For the text-containing cell, return its midpoint in (X, Y) coordinate format. 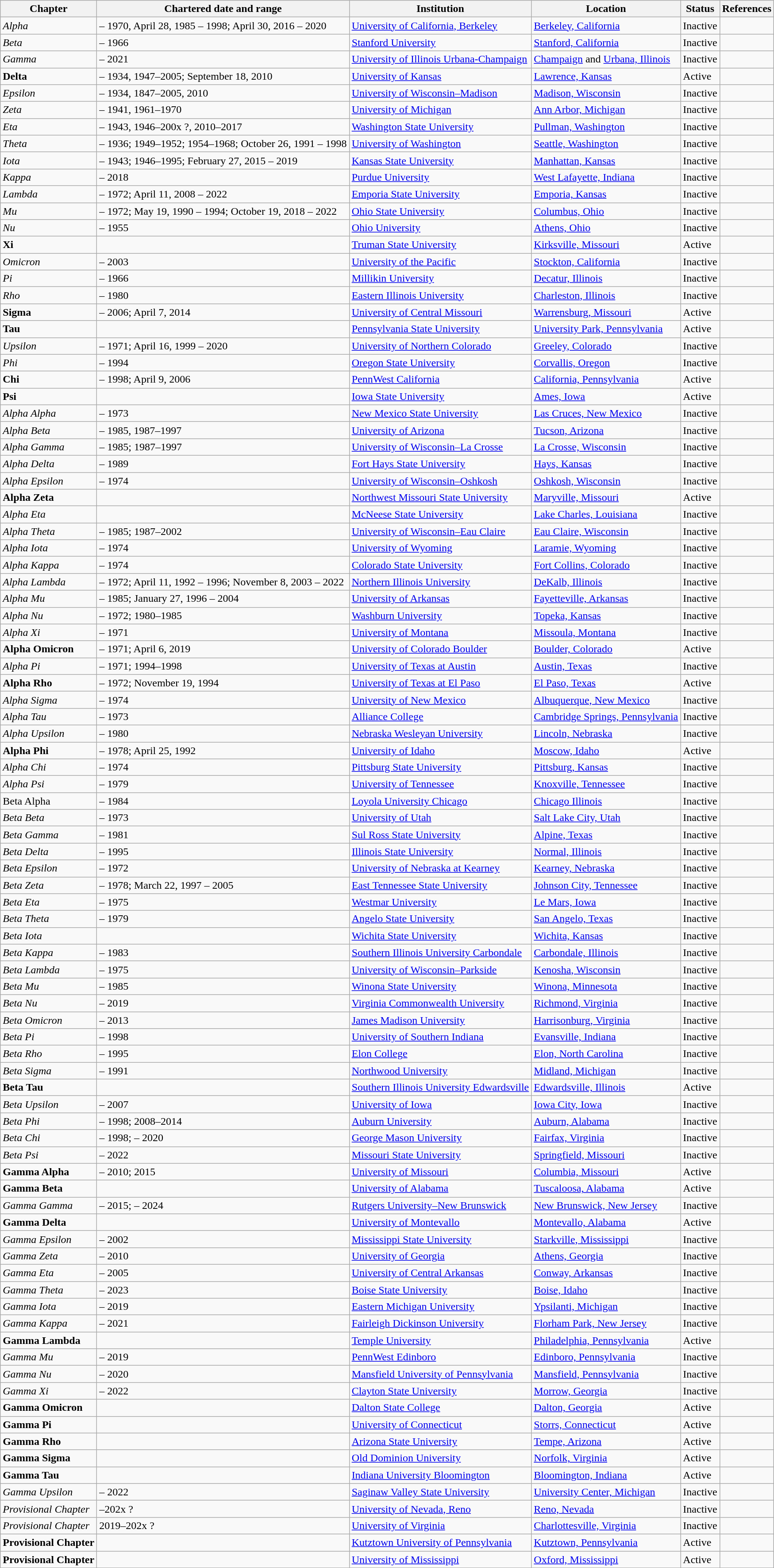
Southern Illinois University Edwardsville (440, 1088)
Alpha Tau (49, 716)
Kutztown University of Pennsylvania (440, 1542)
Tempe, Arizona (606, 1441)
Truman State University (440, 245)
Indiana University Bloomington (440, 1475)
Purdue University (440, 177)
Zeta (49, 110)
Beta Beta (49, 818)
Oregon State University (440, 363)
Topeka, Kansas (606, 616)
– 1998 (223, 1037)
Ohio University (440, 228)
Illinois State University (440, 852)
San Angelo, Texas (606, 919)
Alpha Pi (49, 666)
Mansfield, Pennsylvania (606, 1374)
Storrs, Connecticut (606, 1425)
El Paso, Texas (606, 683)
University of Wisconsin–La Crosse (440, 447)
Alliance College (440, 716)
Beta Rho (49, 1054)
Emporia, Kansas (606, 194)
Chartered date and range (223, 9)
Ames, Iowa (606, 396)
Millikin University (440, 279)
Beta Phi (49, 1121)
Alpha Delta (49, 464)
Normal, Illinois (606, 852)
Beta Lambda (49, 969)
Auburn University (440, 1121)
Alpha Theta (49, 531)
Beta Nu (49, 1003)
La Crosse, Wisconsin (606, 447)
Austin, Texas (606, 666)
Beta Delta (49, 852)
Omicron (49, 262)
Edinboro, Pennsylvania (606, 1357)
Beta (49, 43)
Kearney, Nebraska (606, 868)
University of Colorado Boulder (440, 649)
Montevallo, Alabama (606, 1222)
Missouri State University (440, 1155)
– 1983 (223, 952)
– 1985 (223, 986)
– 2002 (223, 1239)
– 1936; 1949–1952; 1954–1968; October 26, 1991 – 1998 (223, 143)
Beta Epsilon (49, 868)
Stanford, California (606, 43)
Sul Ross State University (440, 835)
Northwood University (440, 1071)
University of Michigan (440, 110)
Gamma Delta (49, 1222)
Alpha Lambda (49, 582)
Beta Alpha (49, 801)
Tau (49, 329)
University Park, Pennsylvania (606, 329)
Beta Sigma (49, 1071)
– 1989 (223, 464)
– 1943; 1946–1995; February 27, 2015 – 2019 (223, 160)
Le Mars, Iowa (606, 902)
Moscow, Idaho (606, 751)
Northwest Missouri State University (440, 498)
Psi (49, 396)
University of Kansas (440, 76)
– 1985; January 27, 1996 – 2004 (223, 599)
– 2003 (223, 262)
Old Dominion University (440, 1458)
Laramie, Wyoming (606, 548)
Columbia, Missouri (606, 1172)
University of Central Arkansas (440, 1273)
– 1934, 1947–2005; September 18, 2010 (223, 76)
Harrisonburg, Virginia (606, 1020)
University of Montana (440, 632)
Wichita State University (440, 936)
– 1985, 1987–1997 (223, 430)
– 2005 (223, 1273)
Charlottesville, Virginia (606, 1525)
University of Utah (440, 818)
– 2020 (223, 1374)
East Tennessee State University (440, 885)
Upsilon (49, 346)
Gamma Kappa (49, 1324)
University of Iowa (440, 1104)
Tucson, Arizona (606, 430)
Alpha Iota (49, 548)
New Mexico State University (440, 413)
Madison, Wisconsin (606, 93)
Gamma Omicron (49, 1408)
Tuscaloosa, Alabama (606, 1189)
Alpha Gamma (49, 447)
PennWest Edinboro (440, 1357)
Pennsylvania State University (440, 329)
Gamma Zeta (49, 1256)
– 1998; 2008–2014 (223, 1121)
Eau Claire, Wisconsin (606, 531)
California, Pennsylvania (606, 379)
Decatur, Illinois (606, 279)
University of Illinois Urbana-Champaign (440, 59)
Location (606, 9)
Alpha (49, 26)
Oshkosh, Wisconsin (606, 480)
University of Virginia (440, 1525)
– 2023 (223, 1290)
Morrow, Georgia (606, 1391)
Beta Theta (49, 919)
University of Idaho (440, 751)
University of Georgia (440, 1256)
Dalton State College (440, 1408)
Gamma Pi (49, 1425)
Boulder, Colorado (606, 649)
Knoxville, Tennessee (606, 784)
Springfield, Missouri (606, 1155)
Beta Kappa (49, 952)
Gamma Alpha (49, 1172)
Gamma Eta (49, 1273)
University of Montevallo (440, 1222)
Rho (49, 295)
Nebraska Wesleyan University (440, 733)
University of the Pacific (440, 262)
Albuquerque, New Mexico (606, 700)
Cambridge Springs, Pennsylvania (606, 716)
– 1972; November 19, 1994 (223, 683)
Alpha Psi (49, 784)
Pittsburg State University (440, 767)
Auburn, Alabama (606, 1121)
Gamma Gamma (49, 1205)
Eastern Illinois University (440, 295)
– 2013 (223, 1020)
Bloomington, Indiana (606, 1475)
Gamma Beta (49, 1189)
University of Nevada, Reno (440, 1509)
Alpha Upsilon (49, 733)
Gamma Upsilon (49, 1492)
Florham Park, New Jersey (606, 1324)
Westmar University (440, 902)
Gamma Nu (49, 1374)
Athens, Ohio (606, 228)
Starkville, Mississippi (606, 1239)
University of Nebraska at Kearney (440, 868)
Elon, North Carolina (606, 1054)
Fairleigh Dickinson University (440, 1324)
Winona State University (440, 986)
Angelo State University (440, 919)
– 1972 (223, 868)
– 2010; 2015 (223, 1172)
Rutgers University–New Brunswick (440, 1205)
Washington State University (440, 127)
West Lafayette, Indiana (606, 177)
Philadelphia, Pennsylvania (606, 1340)
Alpine, Texas (606, 835)
University Center, Michigan (606, 1492)
Temple University (440, 1340)
Delta (49, 76)
Stanford University (440, 43)
Gamma Tau (49, 1475)
Lawrence, Kansas (606, 76)
University of Northern Colorado (440, 346)
Johnson City, Tennessee (606, 885)
Alpha Beta (49, 430)
Iowa City, Iowa (606, 1104)
– 1981 (223, 835)
– 1955 (223, 228)
– 1971; 1994–1998 (223, 666)
Eta (49, 127)
– 1994 (223, 363)
University of Texas at Austin (440, 666)
– 1970, April 28, 1985 – 1998; April 30, 2016 – 2020 (223, 26)
Mu (49, 211)
Gamma Mu (49, 1357)
Arizona State University (440, 1441)
Seattle, Washington (606, 143)
– 1971 (223, 632)
– 2015; – 2024 (223, 1205)
– 2006; April 7, 2014 (223, 312)
Richmond, Virginia (606, 1003)
Gamma Xi (49, 1391)
Colorado State University (440, 565)
– 1971; April 16, 1999 – 2020 (223, 346)
Beta Zeta (49, 885)
Chi (49, 379)
University of Texas at El Paso (440, 683)
Alpha Rho (49, 683)
Beta Iota (49, 936)
Kirksville, Missouri (606, 245)
Gamma Rho (49, 1441)
Pullman, Washington (606, 127)
Reno, Nevada (606, 1509)
Stockton, California (606, 262)
Mansfield University of Pennsylvania (440, 1374)
Edwardsville, Illinois (606, 1088)
Epsilon (49, 93)
Loyola University Chicago (440, 801)
Emporia State University (440, 194)
Virginia Commonwealth University (440, 1003)
– 1985; 1987–1997 (223, 447)
Mississippi State University (440, 1239)
Status (700, 9)
University of Wyoming (440, 548)
Lambda (49, 194)
Sigma (49, 312)
Fairfax, Virginia (606, 1138)
Southern Illinois University Carbondale (440, 952)
Gamma Sigma (49, 1458)
Norfolk, Virginia (606, 1458)
Elon College (440, 1054)
University of Alabama (440, 1189)
Beta Chi (49, 1138)
University of Tennessee (440, 784)
Beta Tau (49, 1088)
Ypsilanti, Michigan (606, 1307)
Xi (49, 245)
– 1991 (223, 1071)
– 1972; April 11, 2008 – 2022 (223, 194)
Theta (49, 143)
Saginaw Valley State University (440, 1492)
– 1985; 1987–2002 (223, 531)
– 1972; May 19, 1990 – 1994; October 19, 2018 – 2022 (223, 211)
Northern Illinois University (440, 582)
Hays, Kansas (606, 464)
Beta Pi (49, 1037)
Chapter (49, 9)
Alpha Omicron (49, 649)
New Brunswick, New Jersey (606, 1205)
McNeese State University (440, 515)
References (747, 9)
Warrensburg, Missouri (606, 312)
University of Southern Indiana (440, 1037)
Kansas State University (440, 160)
Champaign and Urbana, Illinois (606, 59)
Alpha Sigma (49, 700)
– 2007 (223, 1104)
Clayton State University (440, 1391)
George Mason University (440, 1138)
Alpha Eta (49, 515)
– 2018 (223, 177)
Nu (49, 228)
University of Connecticut (440, 1425)
– 1984 (223, 801)
Oxford, Mississippi (606, 1559)
Athens, Georgia (606, 1256)
Beta Upsilon (49, 1104)
Gamma (49, 59)
Beta Eta (49, 902)
University of Wisconsin–Oshkosh (440, 480)
Iota (49, 160)
Phi (49, 363)
University of New Mexico (440, 700)
– 2010 (223, 1256)
Boise State University (440, 1290)
University of Wisconsin–Parkside (440, 969)
Pi (49, 279)
Alpha Nu (49, 616)
Fayetteville, Arkansas (606, 599)
Iowa State University (440, 396)
Fort Hays State University (440, 464)
Salt Lake City, Utah (606, 818)
Beta Omicron (49, 1020)
Corvallis, Oregon (606, 363)
Alpha Kappa (49, 565)
Pittsburg, Kansas (606, 767)
University of Arizona (440, 430)
Alpha Alpha (49, 413)
– 1934, 1847–2005, 2010 (223, 93)
Midland, Michigan (606, 1071)
2019–202x ? (223, 1525)
Columbus, Ohio (606, 211)
– 1943, 1946–200x ?, 2010–2017 (223, 127)
– 1972; April 11, 1992 – 1996; November 8, 2003 – 2022 (223, 582)
Alpha Xi (49, 632)
Maryville, Missouri (606, 498)
PennWest California (440, 379)
Gamma Theta (49, 1290)
– 1972; 1980–1985 (223, 616)
University of Washington (440, 143)
Gamma Iota (49, 1307)
Lake Charles, Louisiana (606, 515)
Beta Mu (49, 986)
Dalton, Georgia (606, 1408)
DeKalb, Illinois (606, 582)
Institution (440, 9)
University of Arkansas (440, 599)
University of Wisconsin–Eau Claire (440, 531)
Gamma Lambda (49, 1340)
Winona, Minnesota (606, 986)
Kenosha, Wisconsin (606, 969)
Greeley, Colorado (606, 346)
– 1971; April 6, 2019 (223, 649)
Beta Gamma (49, 835)
Alpha Epsilon (49, 480)
Charleston, Illinois (606, 295)
Kappa (49, 177)
University of Missouri (440, 1172)
Missoula, Montana (606, 632)
Wichita, Kansas (606, 936)
Alpha Mu (49, 599)
University of Mississippi (440, 1559)
Kutztown, Pennsylvania (606, 1542)
Ohio State University (440, 211)
University of Wisconsin–Madison (440, 93)
Ann Arbor, Michigan (606, 110)
Berkeley, California (606, 26)
Gamma Epsilon (49, 1239)
Las Cruces, New Mexico (606, 413)
– 1998; – 2020 (223, 1138)
Alpha Zeta (49, 498)
Alpha Chi (49, 767)
Alpha Phi (49, 751)
Beta Psi (49, 1155)
– 1978; March 22, 1997 – 2005 (223, 885)
Lincoln, Nebraska (606, 733)
James Madison University (440, 1020)
Washburn University (440, 616)
– 1978; April 25, 1992 (223, 751)
Fort Collins, Colorado (606, 565)
Boise, Idaho (606, 1290)
Evansville, Indiana (606, 1037)
University of California, Berkeley (440, 26)
Conway, Arkansas (606, 1273)
– 1941, 1961–1970 (223, 110)
Manhattan, Kansas (606, 160)
– 1998; April 9, 2006 (223, 379)
Eastern Michigan University (440, 1307)
University of Central Missouri (440, 312)
Carbondale, Illinois (606, 952)
–202x ? (223, 1509)
Chicago Illinois (606, 801)
